Search for the cell housing the specified text and yield its (x, y) center coordinate. 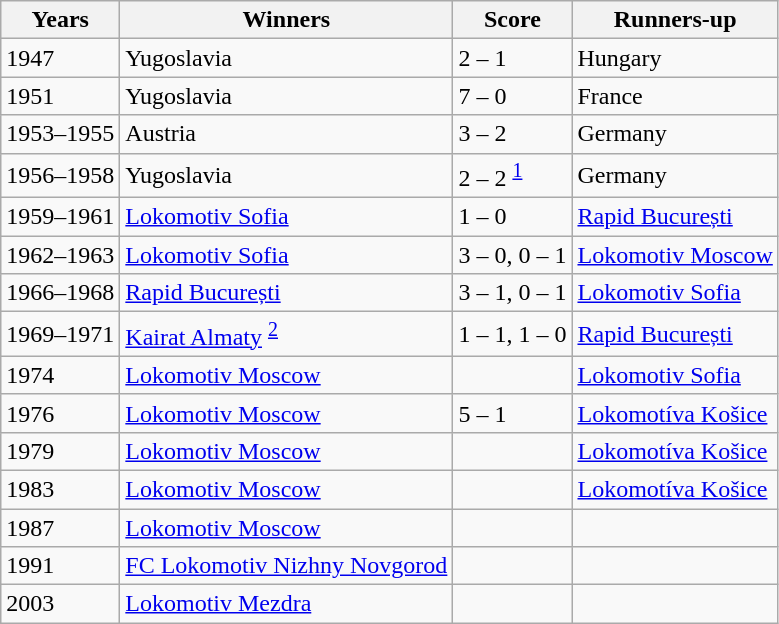
1962–1963 (60, 255)
1951 (60, 96)
1953–1955 (60, 134)
Austria (286, 134)
2 – 1 (512, 58)
1966–1968 (60, 293)
Runners-up (675, 20)
Years (60, 20)
1979 (60, 451)
Score (512, 20)
France (675, 96)
5 – 1 (512, 413)
Lokomotiv Mezdra (286, 604)
7 – 0 (512, 96)
1959–1961 (60, 217)
1956–1958 (60, 176)
Winners (286, 20)
1 – 0 (512, 217)
1974 (60, 375)
1969–1971 (60, 334)
Kairat Almaty 2 (286, 334)
1987 (60, 528)
1991 (60, 566)
3 – 1, 0 – 1 (512, 293)
1 – 1, 1 – 0 (512, 334)
2003 (60, 604)
1983 (60, 489)
FC Lokomotiv Nizhny Novgorod (286, 566)
1976 (60, 413)
3 – 2 (512, 134)
3 – 0, 0 – 1 (512, 255)
1947 (60, 58)
2 – 2 1 (512, 176)
Hungary (675, 58)
